Determine the (X, Y) coordinate at the center of the cell enclosing the given text.  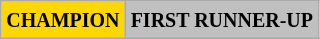
CHAMPION (63, 20)
FIRST RUNNER-UP (222, 20)
